For the text-containing cell, return its midpoint in [x, y] coordinate format. 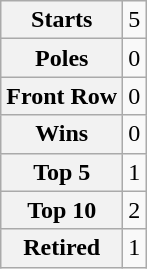
Front Row [62, 96]
Top 10 [62, 210]
Starts [62, 20]
2 [134, 210]
Top 5 [62, 172]
Wins [62, 134]
Poles [62, 58]
5 [134, 20]
Retired [62, 248]
